Return the [X, Y] coordinate for the center point of the cell that contains the specified text.  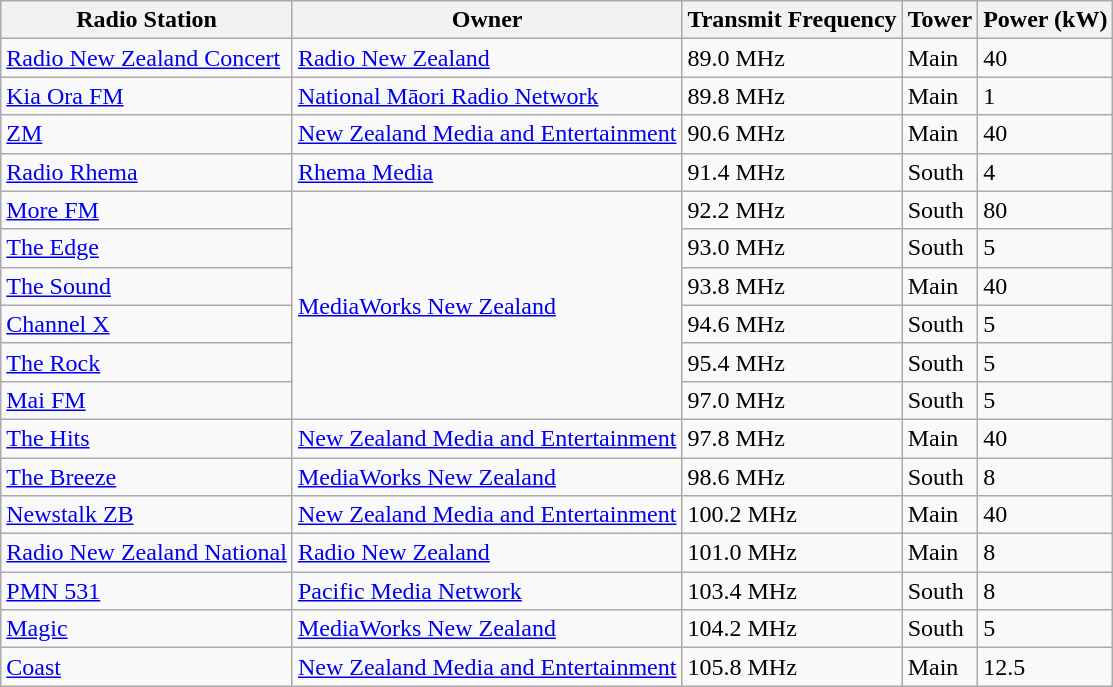
93.8 MHz [792, 286]
Radio New Zealand National [147, 553]
Channel X [147, 324]
98.6 MHz [792, 477]
104.2 MHz [792, 629]
The Hits [147, 438]
91.4 MHz [792, 172]
97.8 MHz [792, 438]
Coast [147, 667]
The Rock [147, 362]
101.0 MHz [792, 553]
92.2 MHz [792, 210]
80 [1046, 210]
97.0 MHz [792, 400]
Tower [940, 20]
Transmit Frequency [792, 20]
4 [1046, 172]
The Edge [147, 248]
89.0 MHz [792, 58]
94.6 MHz [792, 324]
Pacific Media Network [487, 591]
Magic [147, 629]
105.8 MHz [792, 667]
100.2 MHz [792, 515]
ZM [147, 134]
1 [1046, 96]
More FM [147, 210]
Radio Station [147, 20]
90.6 MHz [792, 134]
Radio Rhema [147, 172]
The Sound [147, 286]
The Breeze [147, 477]
Mai FM [147, 400]
95.4 MHz [792, 362]
Rhema Media [487, 172]
Radio New Zealand Concert [147, 58]
Power (kW) [1046, 20]
Kia Ora FM [147, 96]
12.5 [1046, 667]
93.0 MHz [792, 248]
Newstalk ZB [147, 515]
89.8 MHz [792, 96]
National Māori Radio Network [487, 96]
PMN 531 [147, 591]
Owner [487, 20]
103.4 MHz [792, 591]
